Scan for the cell matching the given text and deliver its [X, Y] coordinate at center. 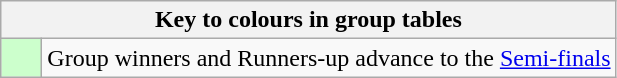
Group winners and Runners-up advance to the Semi-finals [329, 58]
Key to colours in group tables [308, 20]
